For the text-containing cell, return its midpoint in (X, Y) coordinate format. 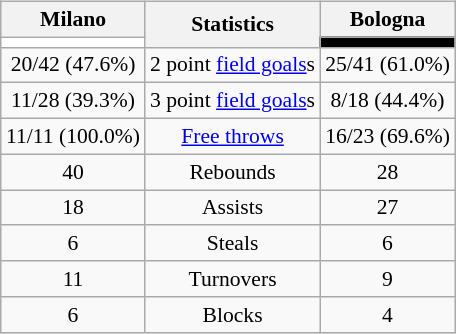
Assists (232, 208)
Bologna (388, 19)
16/23 (69.6%) (388, 136)
3 point field goalss (232, 101)
2 point field goalss (232, 65)
Turnovers (232, 279)
25/41 (61.0%) (388, 65)
Rebounds (232, 172)
40 (73, 172)
Statistics (232, 24)
11 (73, 279)
18 (73, 208)
8/18 (44.4%) (388, 101)
11/28 (39.3%) (73, 101)
20/42 (47.6%) (73, 65)
Free throws (232, 136)
Blocks (232, 314)
4 (388, 314)
9 (388, 279)
Steals (232, 243)
11/11 (100.0%) (73, 136)
27 (388, 208)
28 (388, 172)
Milano (73, 19)
